For the text-containing cell, return its midpoint in (x, y) coordinate format. 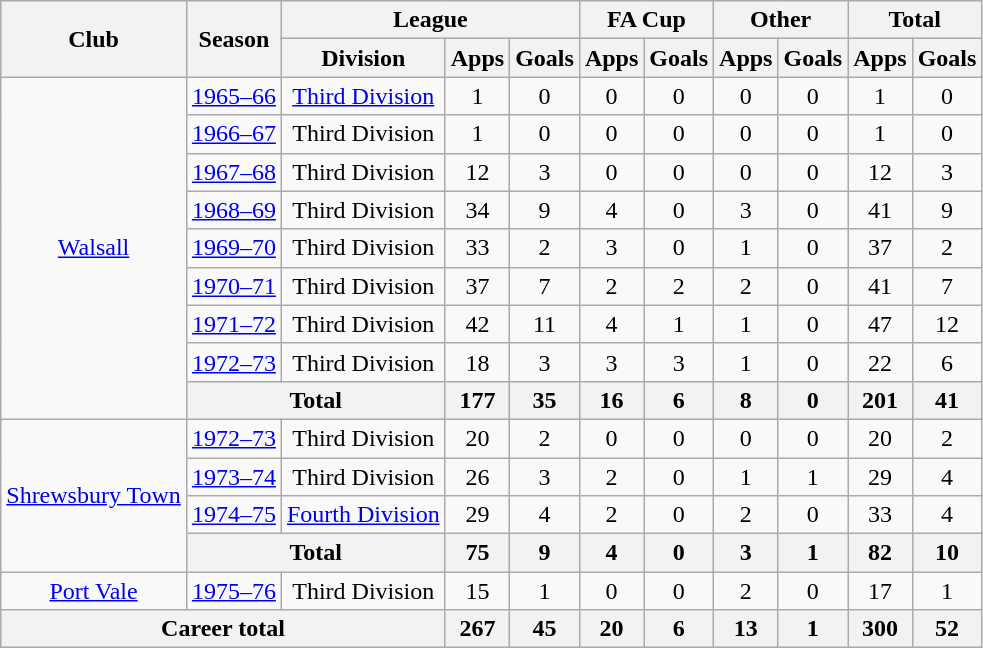
15 (477, 591)
10 (947, 553)
Season (234, 39)
26 (477, 477)
82 (880, 553)
35 (545, 400)
Other (781, 20)
1965–66 (234, 96)
1969–70 (234, 248)
201 (880, 400)
177 (477, 400)
Career total (223, 629)
8 (746, 400)
Fourth Division (363, 515)
League (430, 20)
1975–76 (234, 591)
267 (477, 629)
1973–74 (234, 477)
1966–67 (234, 134)
Shrewsbury Town (94, 495)
Club (94, 39)
18 (477, 362)
FA Cup (646, 20)
Walsall (94, 248)
1971–72 (234, 324)
1968–69 (234, 210)
42 (477, 324)
75 (477, 553)
47 (880, 324)
52 (947, 629)
Port Vale (94, 591)
17 (880, 591)
45 (545, 629)
1974–75 (234, 515)
300 (880, 629)
16 (611, 400)
1967–68 (234, 172)
34 (477, 210)
Division (363, 58)
13 (746, 629)
1970–71 (234, 286)
22 (880, 362)
11 (545, 324)
